Detect which cell encompasses the target text, then output its [X, Y] center coordinate. 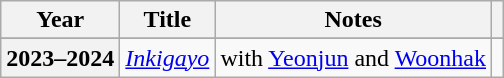
with Yeonjun and Woonhak [354, 58]
Notes [354, 20]
Year [60, 20]
2023–2024 [60, 58]
Inkigayo [168, 58]
Title [168, 20]
